Pinpoint the cell where the given text exists, returning its (X, Y) midpoint coordinate. 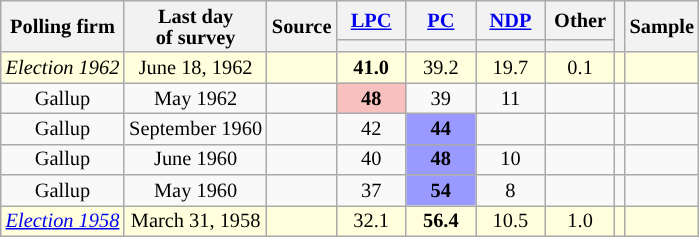
8 (511, 190)
PC (441, 20)
42 (371, 128)
10 (511, 160)
56.4 (441, 220)
39 (441, 98)
32.1 (371, 220)
Source (302, 26)
19.7 (511, 68)
Last day of survey (196, 26)
NDP (511, 20)
September 1960 (196, 128)
11 (511, 98)
0.1 (580, 68)
Polling firm (62, 26)
37 (371, 190)
54 (441, 190)
44 (441, 128)
10.5 (511, 220)
Sample (662, 26)
41.0 (371, 68)
Election 1962 (62, 68)
39.2 (441, 68)
March 31, 1958 (196, 220)
1.0 (580, 220)
40 (371, 160)
June 1960 (196, 160)
May 1960 (196, 190)
May 1962 (196, 98)
Election 1958 (62, 220)
June 18, 1962 (196, 68)
LPC (371, 20)
Other (580, 20)
